From the cell containing the given text, extract its center point as [x, y] coordinate. 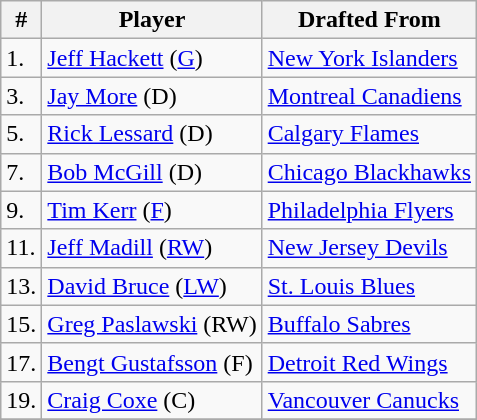
Vancouver Canucks [369, 400]
Drafted From [369, 20]
New York Islanders [369, 58]
Calgary Flames [369, 134]
3. [22, 96]
Player [152, 20]
13. [22, 286]
19. [22, 400]
Craig Coxe (C) [152, 400]
17. [22, 362]
Greg Paslawski (RW) [152, 324]
New Jersey Devils [369, 248]
Chicago Blackhawks [369, 172]
St. Louis Blues [369, 286]
1. [22, 58]
15. [22, 324]
9. [22, 210]
Bengt Gustafsson (F) [152, 362]
Jay More (D) [152, 96]
Jeff Madill (RW) [152, 248]
Bob McGill (D) [152, 172]
# [22, 20]
Montreal Canadiens [369, 96]
11. [22, 248]
Jeff Hackett (G) [152, 58]
Philadelphia Flyers [369, 210]
7. [22, 172]
Detroit Red Wings [369, 362]
David Bruce (LW) [152, 286]
5. [22, 134]
Tim Kerr (F) [152, 210]
Buffalo Sabres [369, 324]
Rick Lessard (D) [152, 134]
